Identify which cell holds the provided text, then report its (X, Y) central coordinate. 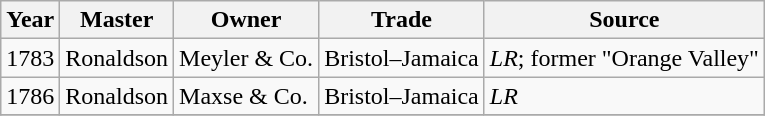
Meyler & Co. (246, 58)
1783 (30, 58)
Trade (402, 20)
1786 (30, 96)
Year (30, 20)
Source (624, 20)
Master (117, 20)
LR; former "Orange Valley" (624, 58)
LR (624, 96)
Owner (246, 20)
Maxse & Co. (246, 96)
